Capture the cell that displays the provided text and extract its [x, y] central coordinate. 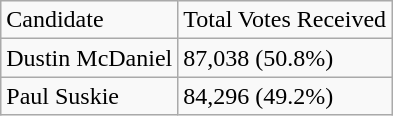
Total Votes Received [285, 20]
Paul Suskie [90, 96]
87,038 (50.8%) [285, 58]
84,296 (49.2%) [285, 96]
Dustin McDaniel [90, 58]
Candidate [90, 20]
